Search for the cell housing the specified text and yield its [X, Y] center coordinate. 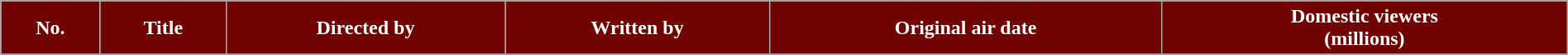
No. [50, 28]
Domestic viewers(millions) [1365, 28]
Written by [638, 28]
Original air date [966, 28]
Directed by [366, 28]
Title [163, 28]
